Return the (x, y) coordinate for the center point of the cell that contains the specified text.  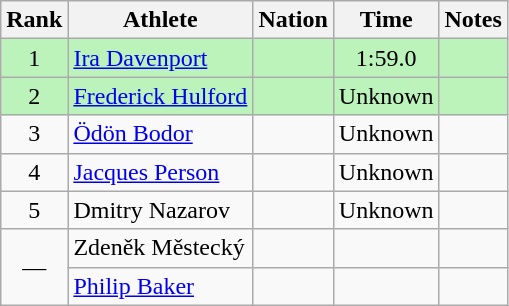
Nation (293, 20)
Jacques Person (160, 172)
2 (34, 96)
Philip Baker (160, 286)
Dmitry Nazarov (160, 210)
Rank (34, 20)
— (34, 267)
Ira Davenport (160, 58)
3 (34, 134)
4 (34, 172)
Athlete (160, 20)
Ödön Bodor (160, 134)
1:59.0 (386, 58)
1 (34, 58)
5 (34, 210)
Notes (473, 20)
Time (386, 20)
Zdeněk Městecký (160, 248)
Frederick Hulford (160, 96)
